Extract the (x, y) coordinate from the center of the cell holding the provided text.  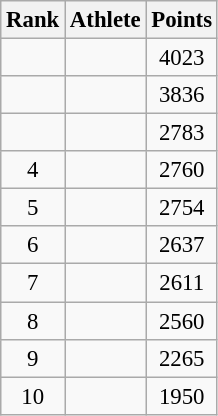
9 (33, 358)
1950 (182, 396)
3836 (182, 95)
6 (33, 245)
2637 (182, 245)
10 (33, 396)
2754 (182, 208)
4 (33, 170)
Athlete (106, 20)
4023 (182, 58)
2560 (182, 321)
7 (33, 283)
Rank (33, 20)
8 (33, 321)
2760 (182, 170)
2611 (182, 283)
2783 (182, 133)
2265 (182, 358)
Points (182, 20)
5 (33, 208)
